Return (X, Y) of the center of cell containing provided text 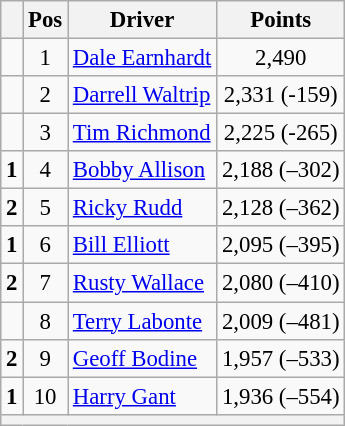
2,331 (-159) (281, 95)
Pos (46, 20)
Rusty Wallace (142, 283)
7 (46, 283)
Points (281, 20)
2,095 (–395) (281, 245)
Terry Labonte (142, 321)
6 (46, 245)
Driver (142, 20)
9 (46, 358)
Ricky Rudd (142, 208)
1,936 (–554) (281, 396)
1,957 (–533) (281, 358)
4 (46, 170)
Geoff Bodine (142, 358)
Bill Elliott (142, 245)
2,490 (281, 58)
2,188 (–302) (281, 170)
Bobby Allison (142, 170)
Dale Earnhardt (142, 58)
8 (46, 321)
Darrell Waltrip (142, 95)
3 (46, 133)
2,009 (–481) (281, 321)
Harry Gant (142, 396)
5 (46, 208)
Tim Richmond (142, 133)
2,225 (-265) (281, 133)
2,128 (–362) (281, 208)
10 (46, 396)
2,080 (–410) (281, 283)
